Detect which cell encompasses the target text, then output its (x, y) center coordinate. 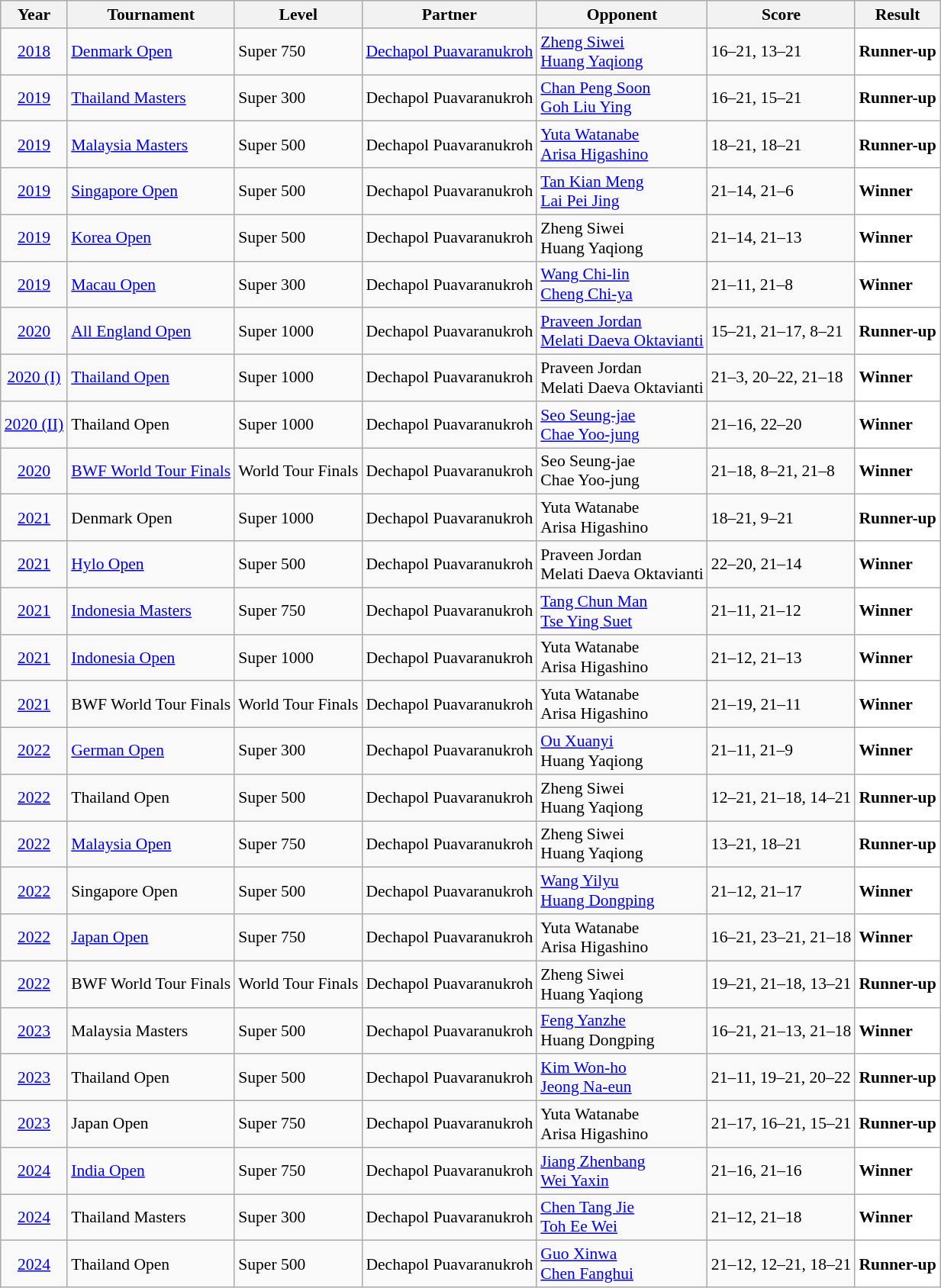
21–3, 20–22, 21–18 (781, 378)
18–21, 9–21 (781, 517)
21–11, 19–21, 20–22 (781, 1077)
16–21, 23–21, 21–18 (781, 937)
Ou Xuanyi Huang Yaqiong (622, 751)
Wang Chi-lin Cheng Chi-ya (622, 284)
German Open (151, 751)
21–16, 21–16 (781, 1170)
21–18, 8–21, 21–8 (781, 472)
Tang Chun Man Tse Ying Suet (622, 610)
21–14, 21–6 (781, 191)
15–21, 21–17, 8–21 (781, 331)
Opponent (622, 14)
21–12, 21–18 (781, 1218)
Korea Open (151, 238)
21–12, 21–17 (781, 891)
Level (298, 14)
Feng Yanzhe Huang Dongping (622, 1030)
21–19, 21–11 (781, 705)
Jiang Zhenbang Wei Yaxin (622, 1170)
21–17, 16–21, 15–21 (781, 1125)
Year (34, 14)
18–21, 18–21 (781, 145)
21–11, 21–12 (781, 610)
2020 (I) (34, 378)
Chan Peng Soon Goh Liu Ying (622, 98)
Tan Kian Meng Lai Pei Jing (622, 191)
Hylo Open (151, 565)
Kim Won-ho Jeong Na-eun (622, 1077)
Macau Open (151, 284)
2020 (II) (34, 424)
16–21, 13–21 (781, 52)
Guo Xinwa Chen Fanghui (622, 1264)
13–21, 18–21 (781, 844)
Tournament (151, 14)
16–21, 15–21 (781, 98)
Indonesia Open (151, 658)
21–16, 22–20 (781, 424)
21–11, 21–9 (781, 751)
22–20, 21–14 (781, 565)
Chen Tang Jie Toh Ee Wei (622, 1218)
21–12, 12–21, 18–21 (781, 1264)
21–14, 21–13 (781, 238)
21–12, 21–13 (781, 658)
India Open (151, 1170)
Indonesia Masters (151, 610)
Malaysia Open (151, 844)
16–21, 21–13, 21–18 (781, 1030)
19–21, 21–18, 13–21 (781, 984)
12–21, 21–18, 14–21 (781, 798)
Partner (449, 14)
Score (781, 14)
Wang Yilyu Huang Dongping (622, 891)
2018 (34, 52)
All England Open (151, 331)
21–11, 21–8 (781, 284)
Result (897, 14)
